Scan for the cell matching the given text and deliver its (X, Y) coordinate at center. 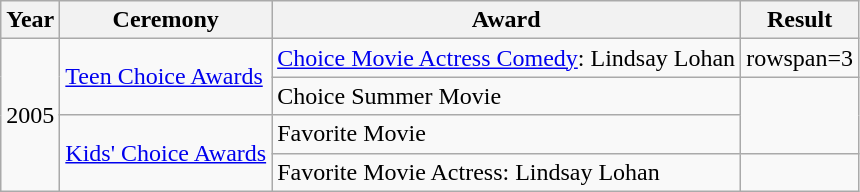
Choice Summer Movie (506, 96)
Teen Choice Awards (166, 77)
rowspan=3 (800, 58)
Result (800, 20)
Award (506, 20)
Favorite Movie Actress: Lindsay Lohan (506, 172)
Ceremony (166, 20)
Year (30, 20)
Favorite Movie (506, 134)
2005 (30, 115)
Choice Movie Actress Comedy: Lindsay Lohan (506, 58)
Kids' Choice Awards (166, 153)
